Find where the given text appears and provide that cell's center as (x, y) coordinate. 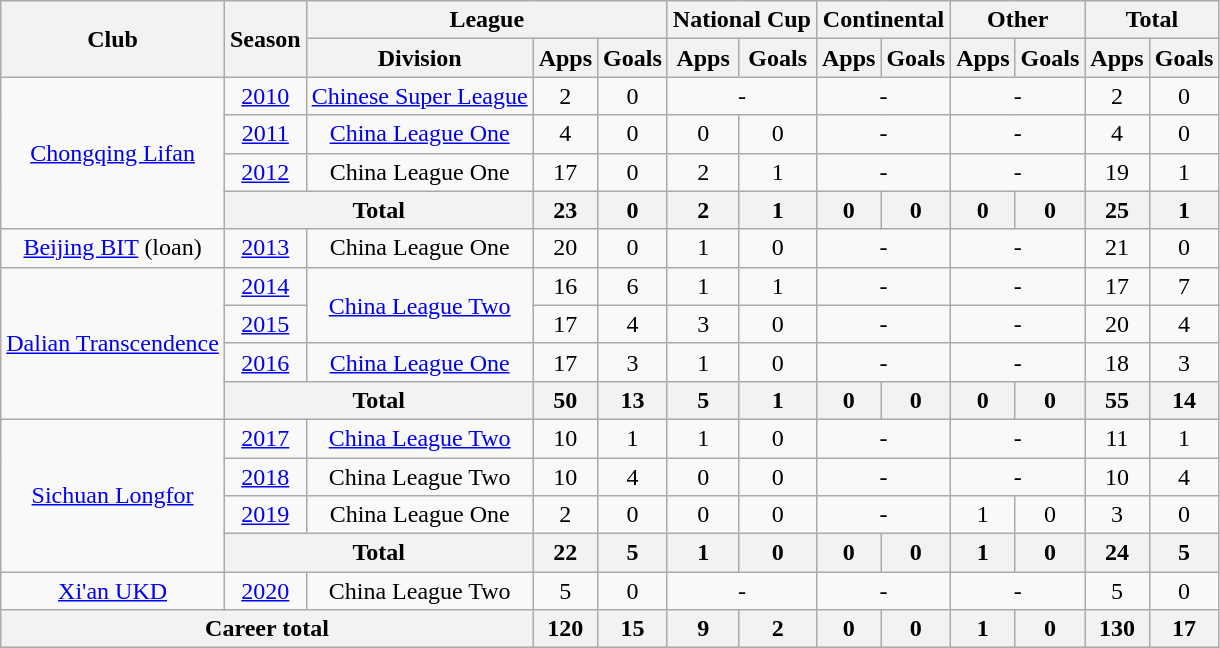
2011 (265, 134)
Beijing BIT (loan) (113, 248)
Season (265, 39)
2016 (265, 362)
2020 (265, 591)
6 (633, 286)
15 (633, 629)
National Cup (742, 20)
Sichuan Longfor (113, 495)
14 (1184, 400)
League (486, 20)
Division (420, 58)
13 (633, 400)
7 (1184, 286)
Continental (883, 20)
Chongqing Lifan (113, 153)
50 (565, 400)
Other (1018, 20)
25 (1117, 210)
Club (113, 39)
19 (1117, 172)
130 (1117, 629)
2015 (265, 324)
55 (1117, 400)
21 (1117, 248)
22 (565, 553)
Dalian Transcendence (113, 343)
Chinese Super League (420, 96)
2017 (265, 438)
Career total (267, 629)
9 (703, 629)
24 (1117, 553)
2019 (265, 515)
2018 (265, 477)
120 (565, 629)
11 (1117, 438)
2012 (265, 172)
2010 (265, 96)
Xi'an UKD (113, 591)
2013 (265, 248)
16 (565, 286)
2014 (265, 286)
18 (1117, 362)
23 (565, 210)
